For the text-containing cell, return its midpoint in (x, y) coordinate format. 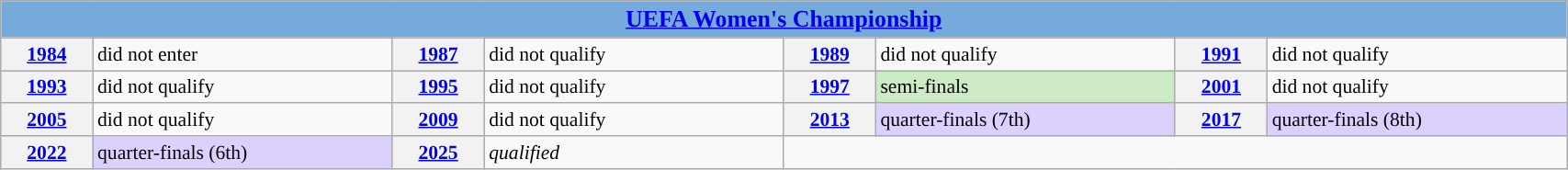
quarter-finals (6th) (243, 153)
2017 (1221, 120)
2022 (47, 153)
1991 (1221, 54)
quarter-finals (8th) (1417, 120)
1984 (47, 54)
UEFA Women's Championship (784, 19)
quarter-finals (7th) (1025, 120)
2009 (438, 120)
1995 (438, 87)
2005 (47, 120)
1993 (47, 87)
1997 (829, 87)
2001 (1221, 87)
qualified (634, 153)
1989 (829, 54)
2025 (438, 153)
semi-finals (1025, 87)
did not enter (243, 54)
1987 (438, 54)
2013 (829, 120)
